Search for the cell housing the specified text and yield its [x, y] center coordinate. 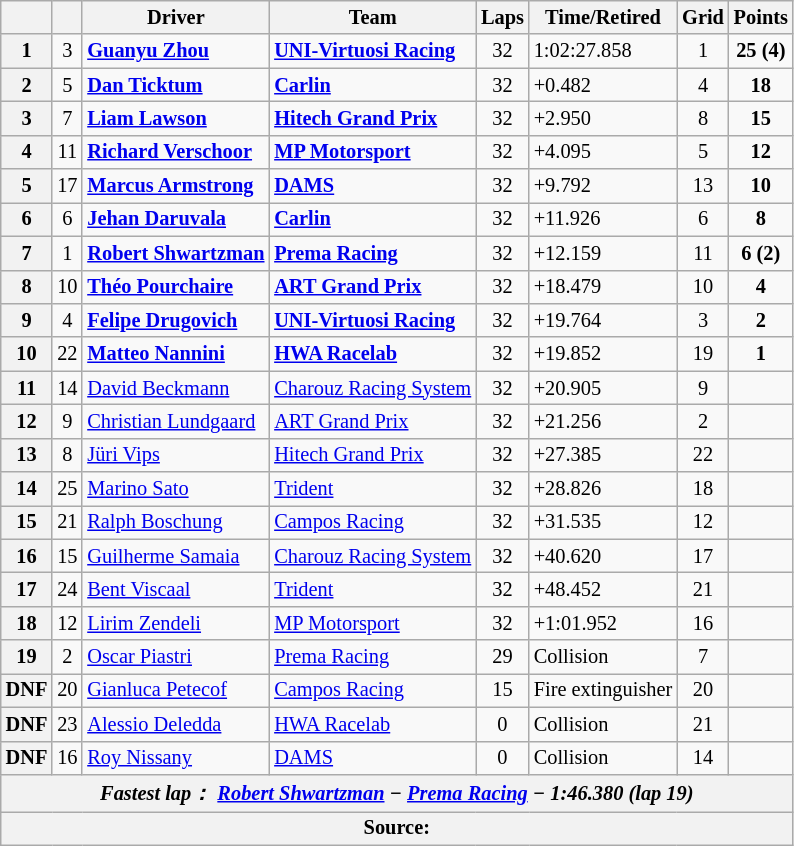
+18.479 [603, 287]
+48.452 [603, 589]
Ralph Boschung [176, 522]
Points [761, 17]
Fire extinguisher [603, 690]
Christian Lundgaard [176, 421]
29 [502, 657]
1:02:27.858 [603, 51]
Théo Pourchaire [176, 287]
Lirim Zendeli [176, 623]
23 [67, 724]
+19.852 [603, 354]
24 [67, 589]
David Beckmann [176, 388]
25 (4) [761, 51]
Guilherme Samaia [176, 556]
Jüri Vips [176, 455]
Marcus Armstrong [176, 186]
Grid [703, 17]
+21.256 [603, 421]
+27.385 [603, 455]
+4.095 [603, 152]
25 [67, 489]
6 (2) [761, 253]
+19.764 [603, 320]
Team [372, 17]
Bent Viscaal [176, 589]
Time/Retired [603, 17]
Matteo Nannini [176, 354]
+40.620 [603, 556]
Marino Sato [176, 489]
Robert Shwartzman [176, 253]
Driver [176, 17]
Alessio Deledda [176, 724]
Jehan Daruvala [176, 219]
Gianluca Petecof [176, 690]
+1:01.952 [603, 623]
+11.926 [603, 219]
Dan Ticktum [176, 85]
+12.159 [603, 253]
+28.826 [603, 489]
+2.950 [603, 118]
Richard Verschoor [176, 152]
Fastest lap： Robert Shwartzman − Prema Racing − 1:46.380 (lap 19) [397, 792]
Oscar Piastri [176, 657]
+20.905 [603, 388]
Laps [502, 17]
Roy Nissany [176, 758]
Guanyu Zhou [176, 51]
Liam Lawson [176, 118]
+9.792 [603, 186]
+0.482 [603, 85]
+31.535 [603, 522]
Felipe Drugovich [176, 320]
Source: [397, 828]
